Return (x, y) of the center of cell containing provided text 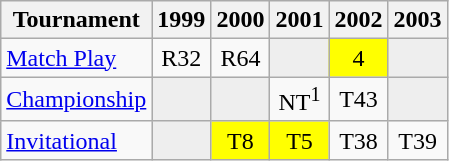
R32 (182, 58)
Invitational (76, 140)
Match Play (76, 58)
2003 (418, 20)
2002 (358, 20)
Tournament (76, 20)
T43 (358, 100)
T39 (418, 140)
R64 (240, 58)
4 (358, 58)
T38 (358, 140)
2000 (240, 20)
Championship (76, 100)
T8 (240, 140)
NT1 (300, 100)
2001 (300, 20)
1999 (182, 20)
T5 (300, 140)
